Scan for the cell matching the given text and deliver its [X, Y] coordinate at center. 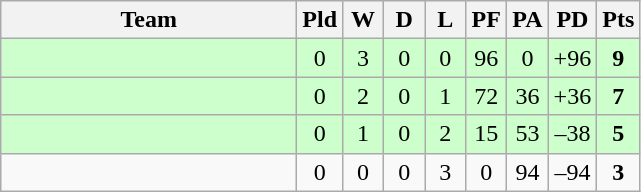
7 [618, 96]
9 [618, 58]
72 [486, 96]
96 [486, 58]
D [404, 20]
W [364, 20]
+96 [572, 58]
L [446, 20]
PA [528, 20]
53 [528, 134]
Pld [320, 20]
Team [149, 20]
PD [572, 20]
15 [486, 134]
Pts [618, 20]
5 [618, 134]
–94 [572, 172]
+36 [572, 96]
94 [528, 172]
PF [486, 20]
36 [528, 96]
–38 [572, 134]
